Pinpoint the cell where the given text exists, returning its (X, Y) midpoint coordinate. 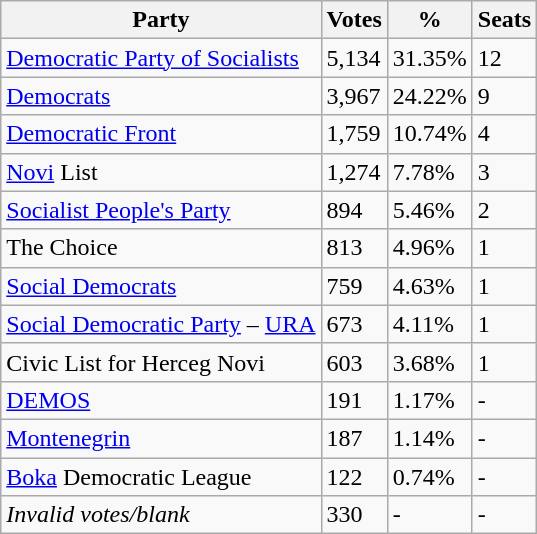
3,967 (354, 96)
Social Democrats (161, 286)
9 (504, 96)
DEMOS (161, 400)
5,134 (354, 58)
Civic List for Herceg Novi (161, 362)
0.74% (430, 477)
Invalid votes/blank (161, 515)
191 (354, 400)
Party (161, 20)
2 (504, 210)
Democrats (161, 96)
603 (354, 362)
31.35% (430, 58)
Democratic Front (161, 134)
1.14% (430, 438)
Social Democratic Party – URA (161, 324)
Democratic Party of Socialists (161, 58)
% (430, 20)
Boka Democratic League (161, 477)
1.17% (430, 400)
3 (504, 172)
4 (504, 134)
813 (354, 248)
Montenegrin (161, 438)
12 (504, 58)
4.63% (430, 286)
1,274 (354, 172)
673 (354, 324)
187 (354, 438)
4.11% (430, 324)
3.68% (430, 362)
24.22% (430, 96)
894 (354, 210)
1,759 (354, 134)
5.46% (430, 210)
7.78% (430, 172)
330 (354, 515)
122 (354, 477)
Seats (504, 20)
4.96% (430, 248)
The Choice (161, 248)
Votes (354, 20)
Novi List (161, 172)
Socialist People's Party (161, 210)
759 (354, 286)
10.74% (430, 134)
